Return the [X, Y] coordinate for the center point of the cell that contains the specified text.  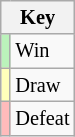
Win [42, 51]
Key [38, 17]
Defeat [42, 118]
Draw [42, 85]
